Find where the given text appears and provide that cell's center as [X, Y] coordinate. 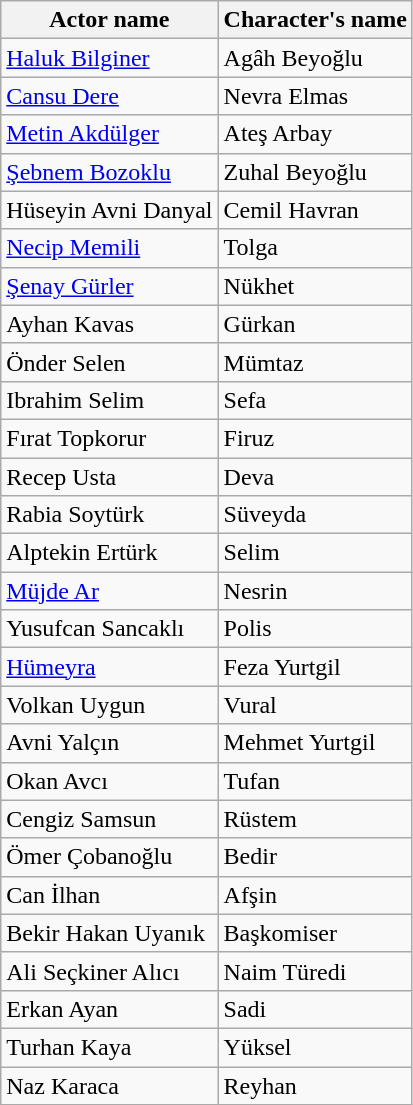
Deva [315, 477]
Naz Karaca [110, 1085]
Bedir [315, 857]
Alptekin Ertürk [110, 553]
Sadi [315, 1009]
Volkan Uygun [110, 705]
Agâh Beyoğlu [315, 58]
Ibrahim Selim [110, 400]
Selim [315, 553]
Firuz [315, 438]
Süveyda [315, 515]
Afşin [315, 895]
Gürkan [315, 324]
Necip Memili [110, 248]
Ateş Arbay [315, 134]
Metin Akdülger [110, 134]
Rüstem [315, 819]
Cansu Dere [110, 96]
Erkan Ayan [110, 1009]
Tolga [315, 248]
Önder Selen [110, 362]
Fırat Topkorur [110, 438]
Rabia Soytürk [110, 515]
Character's name [315, 20]
Cemil Havran [315, 210]
Ayhan Kavas [110, 324]
Turhan Kaya [110, 1047]
Ali Seçkiner Alıcı [110, 971]
Feza Yurtgil [315, 667]
Tufan [315, 781]
Mümtaz [315, 362]
Nükhet [315, 286]
Okan Avcı [110, 781]
Nevra Elmas [315, 96]
Naim Türedi [315, 971]
Vural [315, 705]
Müjde Ar [110, 591]
Can İlhan [110, 895]
Başkomiser [315, 933]
Reyhan [315, 1085]
Yusufcan Sancaklı [110, 629]
Hüseyin Avni Danyal [110, 210]
Ömer Çobanoğlu [110, 857]
Polis [315, 629]
Mehmet Yurtgil [315, 743]
Actor name [110, 20]
Şenay Gürler [110, 286]
Hümeyra [110, 667]
Cengiz Samsun [110, 819]
Bekir Hakan Uyanık [110, 933]
Avni Yalçın [110, 743]
Sefa [315, 400]
Recep Usta [110, 477]
Şebnem Bozoklu [110, 172]
Zuhal Beyoğlu [315, 172]
Yüksel [315, 1047]
Haluk Bilginer [110, 58]
Nesrin [315, 591]
